Scan for the cell matching the given text and deliver its [X, Y] coordinate at center. 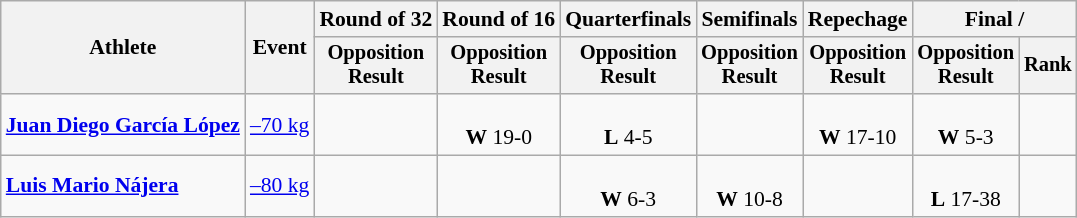
W 17-10 [858, 124]
Round of 32 [376, 19]
L 4-5 [628, 124]
–80 kg [280, 186]
W 5-3 [966, 124]
Repechage [858, 19]
Event [280, 48]
W 6-3 [628, 186]
Quarterfinals [628, 19]
Semifinals [750, 19]
Rank [1048, 66]
W 10-8 [750, 186]
Athlete [123, 48]
–70 kg [280, 124]
W 19-0 [498, 124]
Luis Mario Nájera [123, 186]
Round of 16 [498, 19]
L 17-38 [966, 186]
Juan Diego García López [123, 124]
Final / [994, 19]
